Output the (x, y) coordinate of the center of the cell containing the given text.  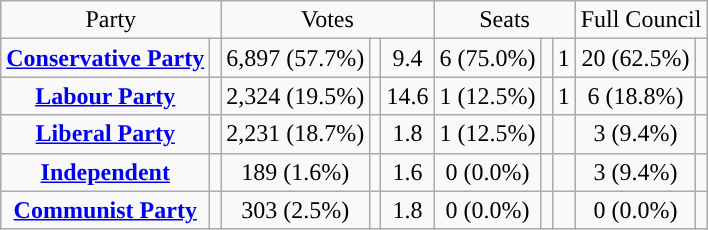
20 (62.5%) (636, 58)
2,324 (19.5%) (296, 96)
303 (2.5%) (296, 210)
Seats (504, 20)
6,897 (57.7%) (296, 58)
Communist Party (106, 210)
189 (1.6%) (296, 172)
Full Council (641, 20)
1.6 (408, 172)
Labour Party (106, 96)
Conservative Party (106, 58)
6 (75.0%) (488, 58)
2,231 (18.7%) (296, 134)
Independent (106, 172)
Liberal Party (106, 134)
Votes (328, 20)
9.4 (408, 58)
Party (111, 20)
14.6 (408, 96)
6 (18.8%) (636, 96)
